Scan for the cell matching the given text and deliver its (x, y) coordinate at center. 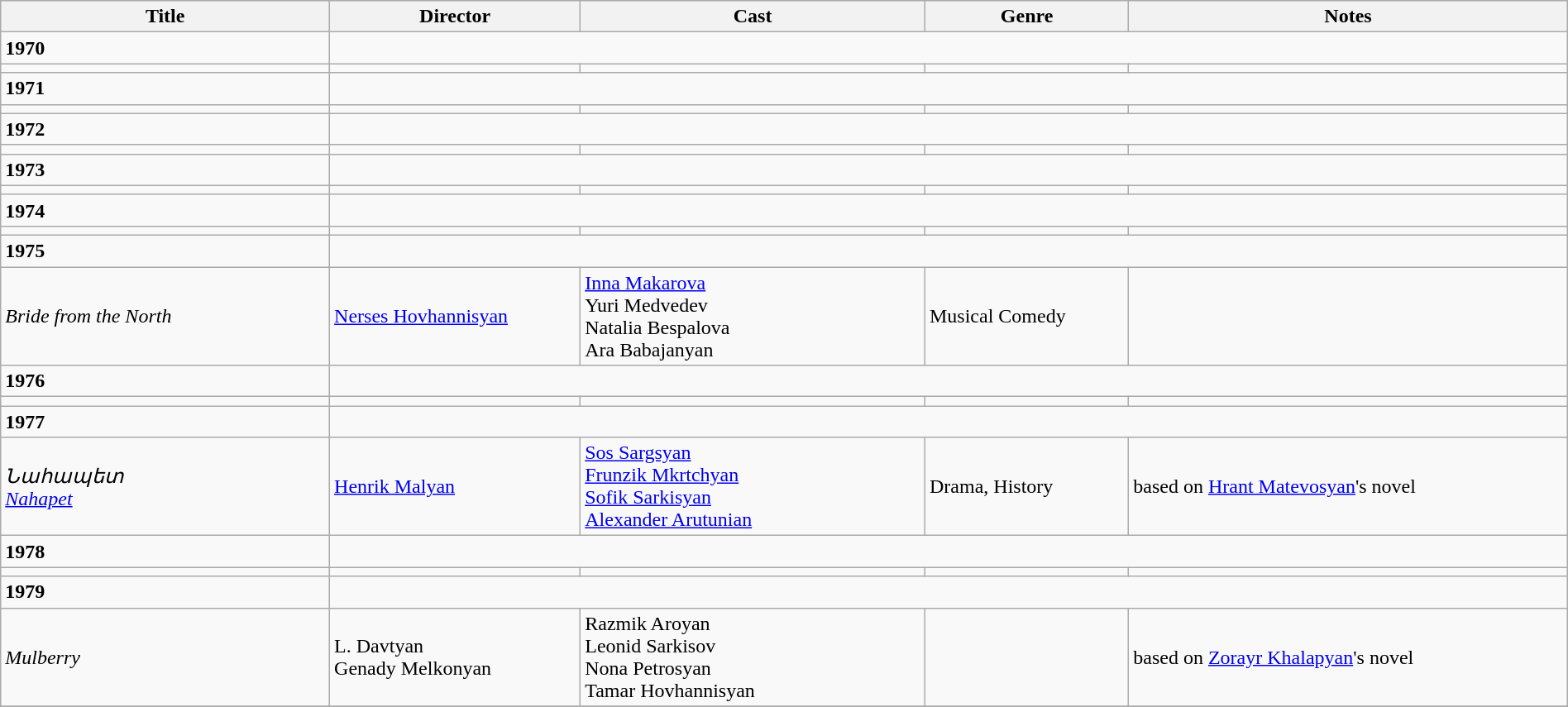
1974 (165, 210)
1972 (165, 129)
Director (455, 17)
1975 (165, 251)
Henrik Malyan (455, 486)
Genre (1026, 17)
ՆահապետNahapet (165, 486)
Mulberry (165, 657)
Razmik AroyanLeonid SarkisovNona PetrosyanTamar Hovhannisyan (753, 657)
1971 (165, 88)
Sos SargsyanFrunzik MkrtchyanSofik SarkisyanAlexander Arutunian (753, 486)
Drama, History (1026, 486)
L. DavtyanGenady Melkonyan (455, 657)
Musical Comedy (1026, 316)
Bride from the North (165, 316)
Cast (753, 17)
Title (165, 17)
1976 (165, 381)
Inna MakarovaYuri MedvedevNatalia BespalovaAra Babajanyan (753, 316)
1970 (165, 48)
1978 (165, 552)
Nerses Hovhannisyan (455, 316)
1977 (165, 422)
based on Zorayr Khalapyan's novel (1348, 657)
1973 (165, 170)
Notes (1348, 17)
1979 (165, 592)
based on Hrant Matevosyan's novel (1348, 486)
